Return [X, Y] of the center of cell containing provided text 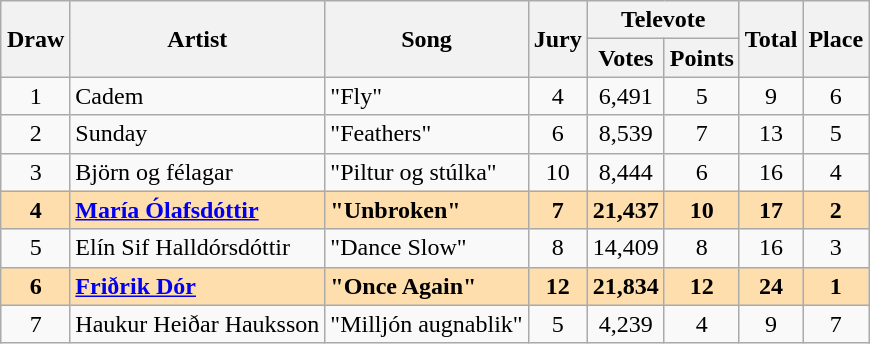
21,834 [626, 286]
"Once Again" [426, 286]
"Milljón augnablik" [426, 324]
Elín Sif Halldórsdóttir [198, 248]
Place [836, 39]
Haukur Heiðar Hauksson [198, 324]
24 [771, 286]
Total [771, 39]
13 [771, 134]
4,239 [626, 324]
Points [702, 58]
Friðrik Dór [198, 286]
Artist [198, 39]
María Ólafsdóttir [198, 210]
8,444 [626, 172]
Jury [558, 39]
"Dance Slow" [426, 248]
21,437 [626, 210]
"Piltur og stúlka" [426, 172]
Votes [626, 58]
14,409 [626, 248]
Sunday [198, 134]
"Unbroken" [426, 210]
8,539 [626, 134]
17 [771, 210]
6,491 [626, 96]
Song [426, 39]
Cadem [198, 96]
Björn og félagar [198, 172]
"Fly" [426, 96]
Televote [663, 20]
Draw [35, 39]
"Feathers" [426, 134]
